Return [X, Y] of the center of cell containing provided text 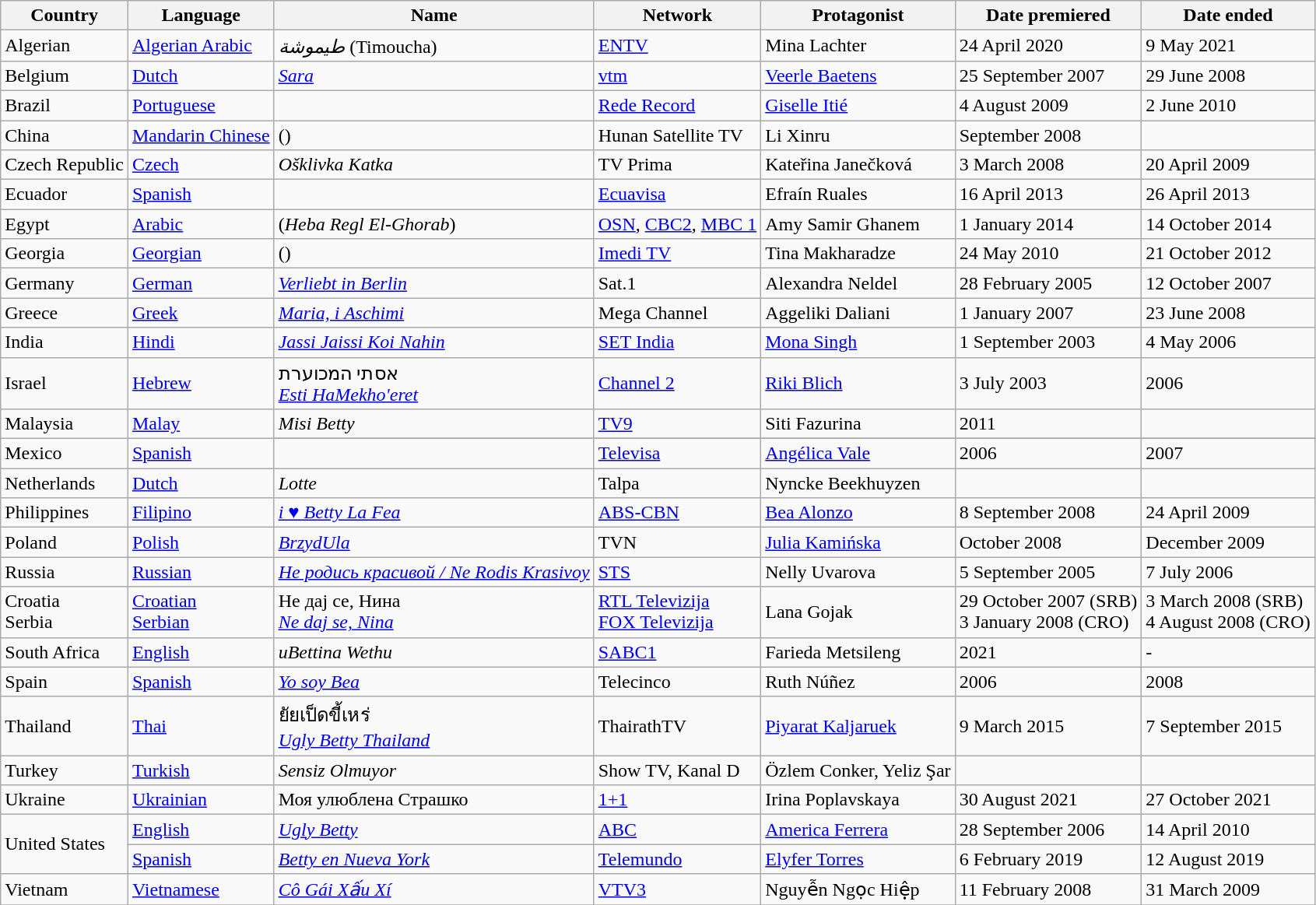
Channel 2 [677, 383]
Sensiz Olmuyor [434, 770]
Rede Record [677, 105]
Czech Republic [65, 165]
Network [677, 16]
Bea Alonzo [858, 513]
23 June 2008 [1228, 313]
Greece [65, 313]
1+1 [677, 800]
2011 [1048, 424]
6 February 2019 [1048, 859]
Ugly Betty [434, 830]
24 May 2010 [1048, 254]
Siti Fazurina [858, 424]
طيموشة (Timoucha) [434, 46]
25 September 2007 [1048, 75]
Veerle Baetens [858, 75]
SET India [677, 342]
America Ferrera [858, 830]
Thailand [65, 726]
4 August 2009 [1048, 105]
Aggeliki Daliani [858, 313]
29 October 2007 (SRB)3 January 2008 (CRO) [1048, 612]
Show TV, Kanal D [677, 770]
Mona Singh [858, 342]
- [1228, 652]
Alexandra Neldel [858, 283]
Imedi TV [677, 254]
Angélica Vale [858, 454]
26 April 2013 [1228, 195]
Betty en Nueva York [434, 859]
2 June 2010 [1228, 105]
BrzydUla [434, 542]
Filipino [201, 513]
Ecuavisa [677, 195]
Amy Samir Ghanem [858, 224]
28 September 2006 [1048, 830]
Telemundo [677, 859]
Vietnam [65, 889]
December 2009 [1228, 542]
Country [65, 16]
Не родись красивой / Ne Rodis Krasivoy [434, 572]
Turkish [201, 770]
Mega Channel [677, 313]
Name [434, 16]
Georgian [201, 254]
1 January 2007 [1048, 313]
Israel [65, 383]
9 May 2021 [1228, 46]
Ruth Núñez [858, 682]
Philippines [65, 513]
Nelly Uvarova [858, 572]
Turkey [65, 770]
ThairathTV [677, 726]
Tina Makharadze [858, 254]
2007 [1228, 454]
Talpa [677, 483]
Netherlands [65, 483]
Malaysia [65, 424]
VTV3 [677, 889]
Date ended [1228, 16]
Germany [65, 283]
3 March 2008 (SRB)4 August 2008 (CRO) [1228, 612]
3 March 2008 [1048, 165]
Algerian [65, 46]
14 April 2010 [1228, 830]
Lotte [434, 483]
11 February 2008 [1048, 889]
Julia Kamińska [858, 542]
24 April 2009 [1228, 513]
Thai [201, 726]
Date premiered [1048, 16]
Verliebt in Berlin [434, 283]
14 October 2014 [1228, 224]
8 September 2008 [1048, 513]
Jassi Jaissi Koi Nahin [434, 342]
2021 [1048, 652]
2008 [1228, 682]
RTL TelevizijaFOX Televizija [677, 612]
12 August 2019 [1228, 859]
China [65, 135]
Piyarat Kaljaruek [858, 726]
Language [201, 16]
uBettina Wethu [434, 652]
German [201, 283]
i ♥ Betty La Fea [434, 513]
Lana Gojak [858, 612]
Russian [201, 572]
Nyncke Beekhuyzen [858, 483]
Egypt [65, 224]
Hebrew [201, 383]
CroatianSerbian [201, 612]
Maria, i Aschimi [434, 313]
Russia [65, 572]
1 September 2003 [1048, 342]
Özlem Conker, Yeliz Şar [858, 770]
Hindi [201, 342]
Yo soy Bea [434, 682]
Polish [201, 542]
7 September 2015 [1228, 726]
South Africa [65, 652]
Brazil [65, 105]
Malay [201, 424]
TV9 [677, 424]
Ecuador [65, 195]
Efraín Ruales [858, 195]
SABC1 [677, 652]
Televisa [677, 454]
United States [65, 844]
Spain [65, 682]
Ošklivka Katka [434, 165]
September 2008 [1048, 135]
Ukraine [65, 800]
Mexico [65, 454]
Czech [201, 165]
Hunan Satellite TV [677, 135]
Farieda Metsileng [858, 652]
Ukrainian [201, 800]
5 September 2005 [1048, 572]
9 March 2015 [1048, 726]
Kateřina Janečková [858, 165]
Моя улюблена Страшко [434, 800]
Misi Betty [434, 424]
TV Prima [677, 165]
28 February 2005 [1048, 283]
Algerian Arabic [201, 46]
India [65, 342]
Telecinco [677, 682]
אסתי המכוערתEsti HaMekho'eret [434, 383]
1 January 2014 [1048, 224]
16 April 2013 [1048, 195]
29 June 2008 [1228, 75]
Vietnamese [201, 889]
Belgium [65, 75]
ABC [677, 830]
7 July 2006 [1228, 572]
Arabic [201, 224]
ABS-CBN [677, 513]
Georgia [65, 254]
Greek [201, 313]
(Heba Regl El-Ghorab) [434, 224]
vtm [677, 75]
CroatiaSerbia [65, 612]
31 March 2009 [1228, 889]
Не дај се, НинаNe daj se, Nina [434, 612]
24 April 2020 [1048, 46]
Portuguese [201, 105]
Nguyễn Ngọc Hiệp [858, 889]
ยัยเป็ดขี้เหร่Ugly Betty Thailand [434, 726]
Sara [434, 75]
3 July 2003 [1048, 383]
Sat.1 [677, 283]
12 October 2007 [1228, 283]
STS [677, 572]
21 October 2012 [1228, 254]
Mandarin Chinese [201, 135]
Poland [65, 542]
20 April 2009 [1228, 165]
Cô Gái Xấu Xí [434, 889]
Irina Poplavskaya [858, 800]
OSN, CBC2, MBC 1 [677, 224]
ENTV [677, 46]
27 October 2021 [1228, 800]
TVN [677, 542]
October 2008 [1048, 542]
4 May 2006 [1228, 342]
Protagonist [858, 16]
Mina Lachter [858, 46]
Giselle Itié [858, 105]
Li Xinru [858, 135]
30 August 2021 [1048, 800]
Riki Blich [858, 383]
Elyfer Torres [858, 859]
